Pinpoint the cell where the given text exists, returning its [X, Y] midpoint coordinate. 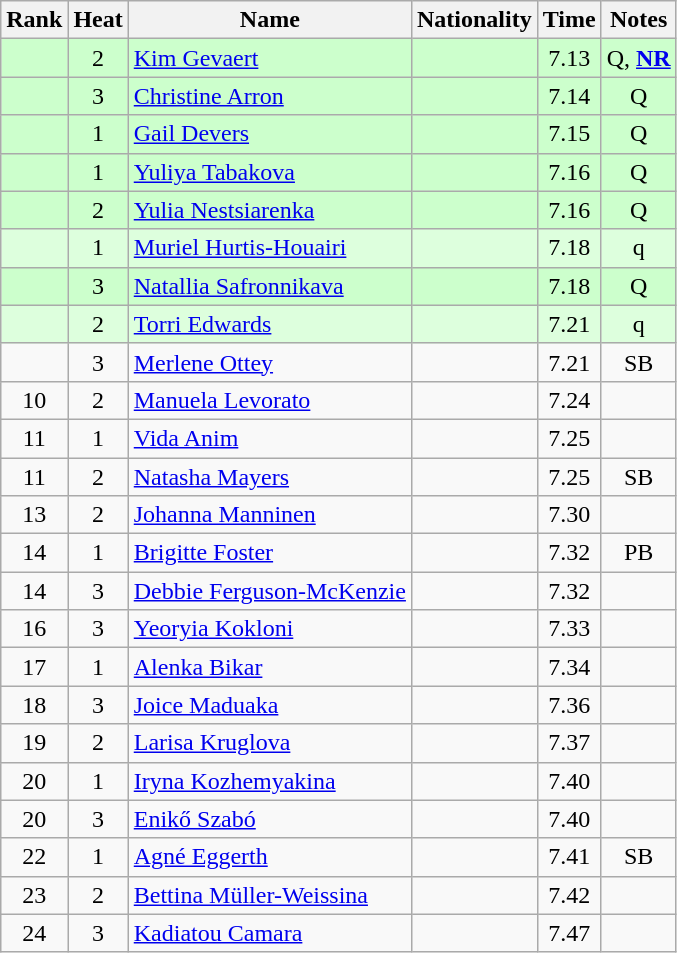
Rank [34, 20]
Merlene Ottey [270, 362]
13 [34, 515]
Torri Edwards [270, 324]
Gail Devers [270, 134]
Heat [98, 20]
7.30 [569, 515]
7.47 [569, 933]
17 [34, 667]
Muriel Hurtis-Houairi [270, 248]
7.37 [569, 743]
10 [34, 400]
Christine Arron [270, 96]
Larisa Kruglova [270, 743]
Iryna Kozhemyakina [270, 781]
24 [34, 933]
7.41 [569, 857]
Alenka Bikar [270, 667]
Yeoryia Kokloni [270, 629]
Nationality [474, 20]
Vida Anim [270, 438]
Yuliya Tabakova [270, 172]
7.24 [569, 400]
16 [34, 629]
7.14 [569, 96]
23 [34, 895]
Yulia Nestsiarenka [270, 210]
22 [34, 857]
7.33 [569, 629]
Johanna Manninen [270, 515]
19 [34, 743]
Q, NR [638, 58]
Natasha Mayers [270, 477]
Name [270, 20]
Natallia Safronnikava [270, 286]
Agné Eggerth [270, 857]
Enikő Szabó [270, 819]
Bettina Müller-Weissina [270, 895]
Brigitte Foster [270, 553]
Kim Gevaert [270, 58]
7.34 [569, 667]
Manuela Levorato [270, 400]
7.15 [569, 134]
18 [34, 705]
Joice Maduaka [270, 705]
PB [638, 553]
Time [569, 20]
7.13 [569, 58]
Notes [638, 20]
Kadiatou Camara [270, 933]
Debbie Ferguson-McKenzie [270, 591]
7.36 [569, 705]
7.42 [569, 895]
